Search for the cell housing the specified text and yield its (X, Y) center coordinate. 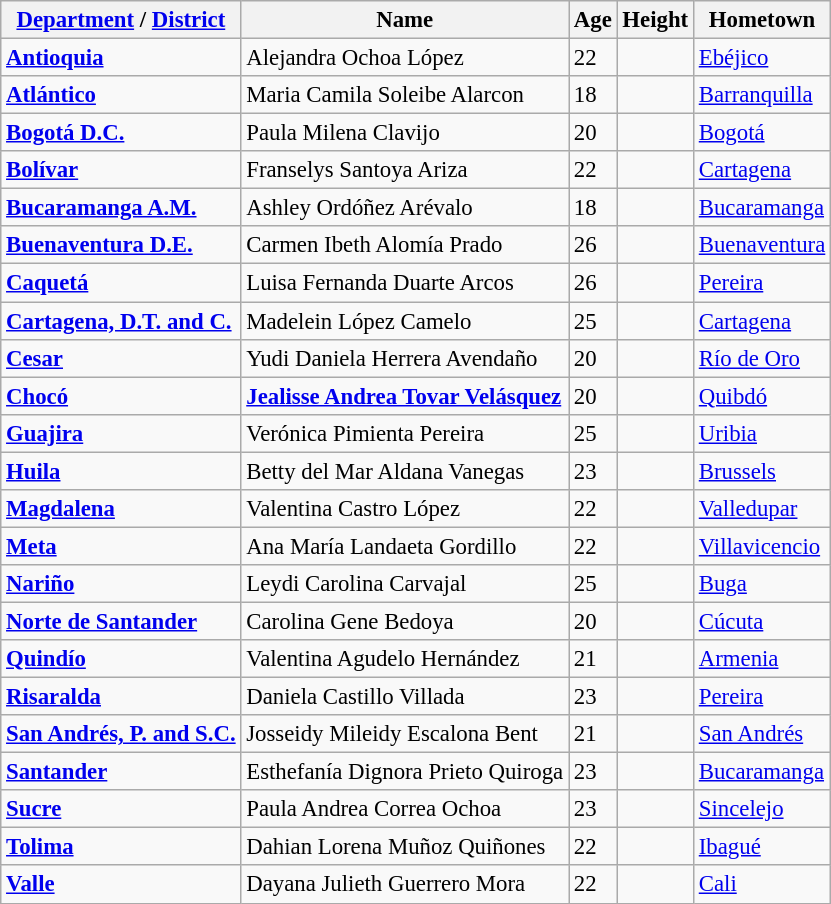
Santander (121, 772)
Quibdó (762, 396)
Verónica Pimienta Pereira (405, 433)
Ebéjico (762, 58)
Betty del Mar Aldana Vanegas (405, 471)
Height (655, 20)
Bolívar (121, 170)
Valentina Castro López (405, 509)
Hometown (762, 20)
Risaralda (121, 697)
Río de Oro (762, 358)
Carolina Gene Bedoya (405, 621)
Tolima (121, 847)
Sincelejo (762, 809)
Paula Andrea Correa Ochoa (405, 809)
Carmen Ibeth Alomía Prado (405, 245)
Quindío (121, 659)
Meta (121, 546)
Caquetá (121, 283)
Valledupar (762, 509)
Atlántico (121, 95)
Villavicencio (762, 546)
Huila (121, 471)
Antioquia (121, 58)
Name (405, 20)
San Andrés, P. and S.C. (121, 734)
Cartagena, D.T. and C. (121, 321)
Franselys Santoya Ariza (405, 170)
Ana María Landaeta Gordillo (405, 546)
Armenia (762, 659)
Alejandra Ochoa López (405, 58)
Cali (762, 885)
Department / District (121, 20)
Buenaventura (762, 245)
Brussels (762, 471)
Valle (121, 885)
Madelein López Camelo (405, 321)
Yudi Daniela Herrera Avendaño (405, 358)
Norte de Santander (121, 621)
Daniela Castillo Villada (405, 697)
Valentina Agudelo Hernández (405, 659)
San Andrés (762, 734)
Bucaramanga A.M. (121, 208)
Josseidy Mileidy Escalona Bent (405, 734)
Maria Camila Soleibe Alarcon (405, 95)
Dahian Lorena Muñoz Quiñones (405, 847)
Barranquilla (762, 95)
Buenaventura D.E. (121, 245)
Sucre (121, 809)
Age (592, 20)
Magdalena (121, 509)
Ibagué (762, 847)
Chocó (121, 396)
Uribia (762, 433)
Luisa Fernanda Duarte Arcos (405, 283)
Jealisse Andrea Tovar Velásquez (405, 396)
Buga (762, 584)
Ashley Ordóñez Arévalo (405, 208)
Nariño (121, 584)
Paula Milena Clavijo (405, 133)
Bogotá D.C. (121, 133)
Cesar (121, 358)
Dayana Julieth Guerrero Mora (405, 885)
Cúcuta (762, 621)
Leydi Carolina Carvajal (405, 584)
Esthefanía Dignora Prieto Quiroga (405, 772)
Bogotá (762, 133)
Guajira (121, 433)
